Detect which cell encompasses the target text, then output its [x, y] center coordinate. 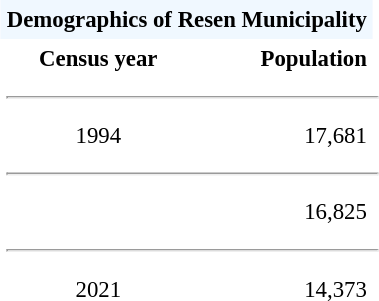
1994 [98, 136]
Demographics of Resen Municipality [187, 20]
Population [284, 58]
Census year [98, 58]
17,681 [284, 136]
16,825 [284, 212]
